Return the (x, y) coordinate for the center point of the cell that contains the specified text.  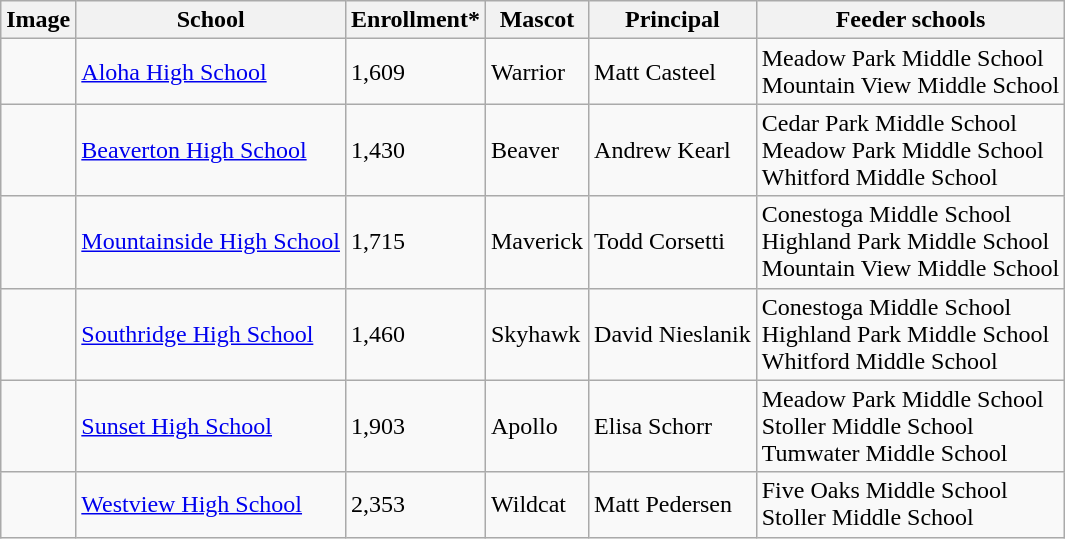
Southridge High School (211, 334)
School (211, 20)
Westview High School (211, 504)
2,353 (416, 504)
Matt Casteel (673, 72)
Mountainside High School (211, 242)
Five Oaks Middle SchoolStoller Middle School (910, 504)
Todd Corsetti (673, 242)
Mascot (536, 20)
1,903 (416, 426)
Warrior (536, 72)
Meadow Park Middle SchoolStoller Middle SchoolTumwater Middle School (910, 426)
Enrollment* (416, 20)
Andrew Kearl (673, 150)
1,715 (416, 242)
Elisa Schorr (673, 426)
Conestoga Middle SchoolHighland Park Middle SchoolMountain View Middle School (910, 242)
Sunset High School (211, 426)
Matt Pedersen (673, 504)
Cedar Park Middle SchoolMeadow Park Middle SchoolWhitford Middle School (910, 150)
Beaverton High School (211, 150)
Feeder schools (910, 20)
Beaver (536, 150)
David Nieslanik (673, 334)
Skyhawk (536, 334)
1,609 (416, 72)
Meadow Park Middle SchoolMountain View Middle School (910, 72)
Maverick (536, 242)
1,430 (416, 150)
Apollo (536, 426)
Image (38, 20)
Conestoga Middle SchoolHighland Park Middle SchoolWhitford Middle School (910, 334)
Principal (673, 20)
Wildcat (536, 504)
1,460 (416, 334)
Aloha High School (211, 72)
